Pinpoint the cell where the given text exists, returning its [x, y] midpoint coordinate. 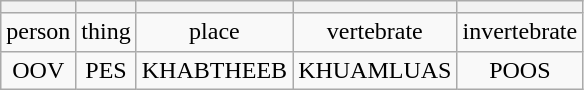
place [214, 32]
PES [106, 70]
thing [106, 32]
OOV [38, 70]
invertebrate [520, 32]
vertebrate [375, 32]
KHABTHEEB [214, 70]
person [38, 32]
KHUAMLUAS [375, 70]
POOS [520, 70]
